Locate the cell with the specified text and output its (x, y) center coordinate. 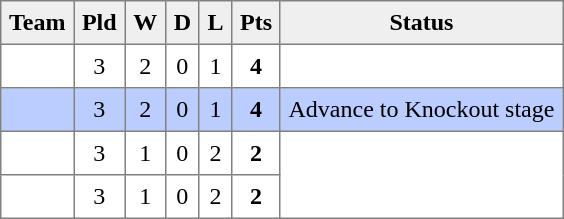
Status (421, 23)
D (182, 23)
Team (38, 23)
Pts (256, 23)
W (145, 23)
Pld (100, 23)
Advance to Knockout stage (421, 110)
L (216, 23)
